From the cell containing the given text, extract its center point as [X, Y] coordinate. 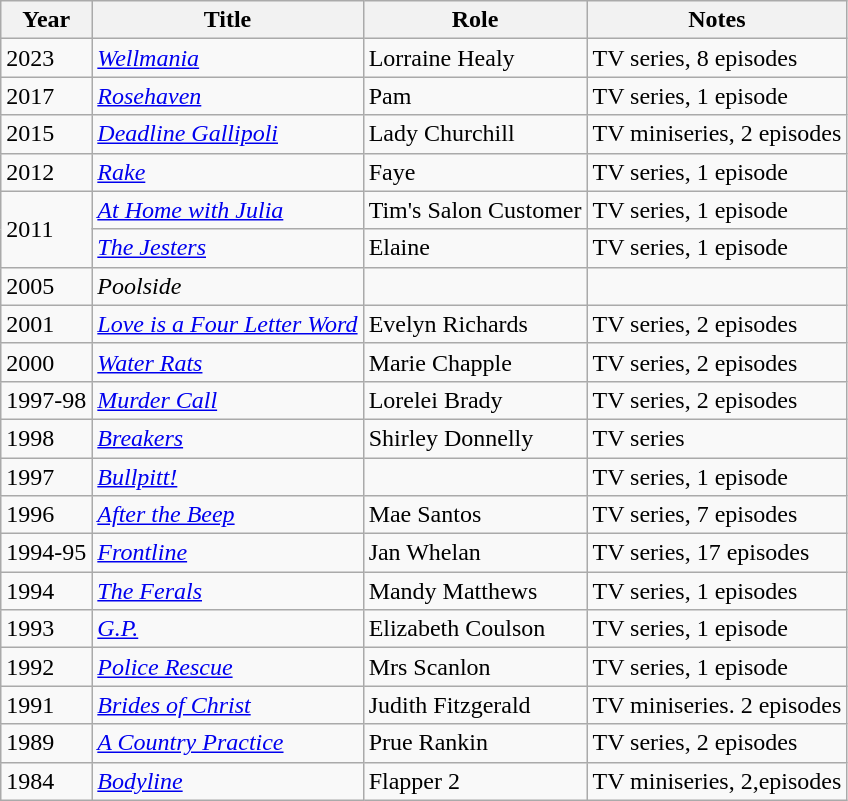
Rosehaven [228, 96]
Mae Santos [475, 515]
The Jesters [228, 248]
Elaine [475, 248]
Mandy Matthews [475, 591]
1997-98 [46, 400]
At Home with Julia [228, 210]
The Ferals [228, 591]
TV series, 8 episodes [717, 58]
Love is a Four Letter Word [228, 324]
Bullpitt! [228, 477]
TV series, 1 episodes [717, 591]
Marie Chapple [475, 362]
TV miniseries. 2 episodes [717, 705]
TV miniseries, 2,episodes [717, 781]
Elizabeth Coulson [475, 629]
1992 [46, 667]
2023 [46, 58]
Faye [475, 172]
1994 [46, 591]
1984 [46, 781]
Shirley Donnelly [475, 438]
Bodyline [228, 781]
2012 [46, 172]
1994-95 [46, 553]
Notes [717, 20]
Wellmania [228, 58]
Poolside [228, 286]
Rake [228, 172]
Frontline [228, 553]
1997 [46, 477]
Jan Whelan [475, 553]
1989 [46, 743]
2001 [46, 324]
Title [228, 20]
TV series, 17 episodes [717, 553]
Water Rats [228, 362]
Deadline Gallipoli [228, 134]
Lorraine Healy [475, 58]
2000 [46, 362]
TV series, 7 episodes [717, 515]
Lady Churchill [475, 134]
Evelyn Richards [475, 324]
Mrs Scanlon [475, 667]
A Country Practice [228, 743]
Lorelei Brady [475, 400]
TV series [717, 438]
Flapper 2 [475, 781]
1996 [46, 515]
1993 [46, 629]
Brides of Christ [228, 705]
Murder Call [228, 400]
Pam [475, 96]
2011 [46, 229]
Police Rescue [228, 667]
G.P. [228, 629]
Role [475, 20]
Breakers [228, 438]
1991 [46, 705]
1998 [46, 438]
Tim's Salon Customer [475, 210]
Judith Fitzgerald [475, 705]
2005 [46, 286]
Year [46, 20]
Prue Rankin [475, 743]
After the Beep [228, 515]
2017 [46, 96]
2015 [46, 134]
TV miniseries, 2 episodes [717, 134]
